Provide the [x, y] coordinate of the cell's center where the given text is located.  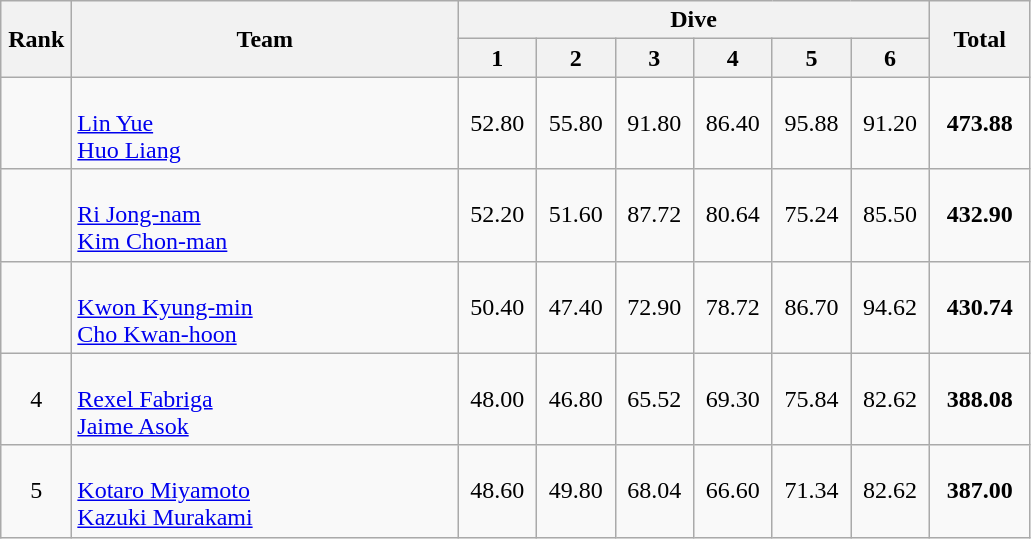
94.62 [890, 307]
Dive [694, 20]
6 [890, 58]
Kwon Kyung-minCho Kwan-hoon [265, 307]
75.84 [812, 399]
80.64 [734, 215]
87.72 [654, 215]
85.50 [890, 215]
Team [265, 39]
473.88 [980, 123]
47.40 [576, 307]
Ri Jong-namKim Chon-man [265, 215]
432.90 [980, 215]
91.20 [890, 123]
2 [576, 58]
78.72 [734, 307]
71.34 [812, 491]
Lin YueHuo Liang [265, 123]
388.08 [980, 399]
66.60 [734, 491]
3 [654, 58]
Rank [36, 39]
430.74 [980, 307]
48.60 [498, 491]
387.00 [980, 491]
Rexel FabrigaJaime Asok [265, 399]
86.70 [812, 307]
68.04 [654, 491]
48.00 [498, 399]
75.24 [812, 215]
95.88 [812, 123]
72.90 [654, 307]
52.80 [498, 123]
65.52 [654, 399]
50.40 [498, 307]
86.40 [734, 123]
46.80 [576, 399]
Kotaro MiyamotoKazuki Murakami [265, 491]
52.20 [498, 215]
49.80 [576, 491]
Total [980, 39]
1 [498, 58]
69.30 [734, 399]
55.80 [576, 123]
91.80 [654, 123]
51.60 [576, 215]
